Scan for the cell matching the given text and deliver its [x, y] coordinate at center. 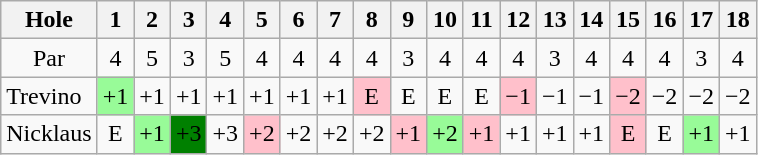
12 [518, 20]
15 [628, 20]
Nicklaus [49, 134]
16 [664, 20]
11 [482, 20]
8 [372, 20]
6 [298, 20]
10 [446, 20]
9 [408, 20]
2 [152, 20]
Hole [49, 20]
14 [592, 20]
1 [116, 20]
17 [702, 20]
13 [554, 20]
Trevino [49, 96]
Par [49, 58]
18 [738, 20]
7 [336, 20]
